Search for the cell housing the specified text and yield its [X, Y] center coordinate. 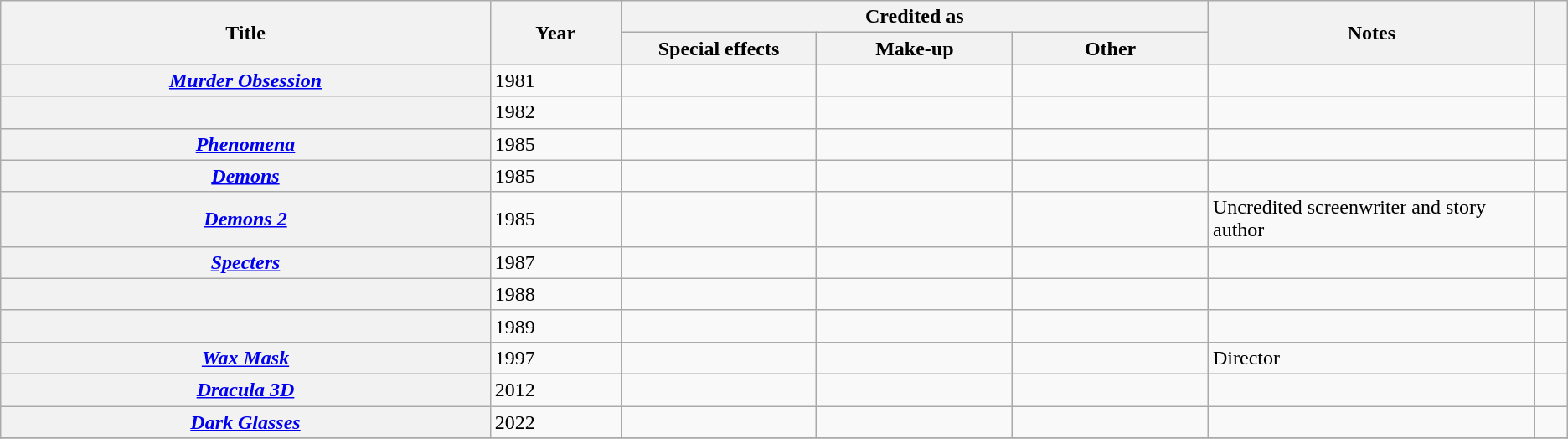
1988 [555, 294]
Title [246, 33]
1982 [555, 112]
1989 [555, 326]
Notes [1372, 33]
Year [555, 33]
Phenomena [246, 144]
1997 [555, 358]
Demons 2 [246, 219]
Credited as [915, 17]
1981 [555, 80]
Specters [246, 262]
Demons [246, 176]
Dracula 3D [246, 390]
Wax Mask [246, 358]
Uncredited screenwriter and story author [1372, 219]
Make-up [915, 49]
Dark Glasses [246, 421]
Other [1111, 49]
Murder Obsession [246, 80]
1987 [555, 262]
2022 [555, 421]
Director [1372, 358]
Special effects [719, 49]
2012 [555, 390]
